Return [x, y] of the center of cell containing provided text 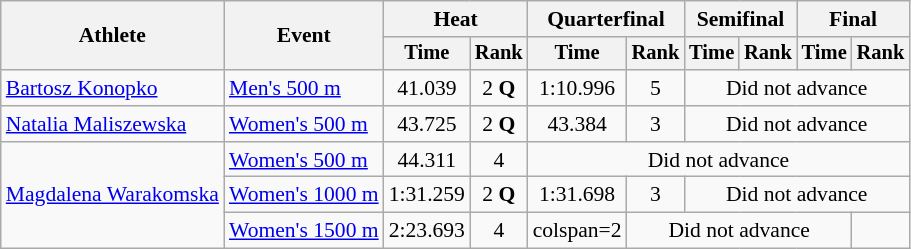
44.311 [427, 160]
43.384 [578, 124]
Heat [456, 19]
2:23.693 [427, 231]
Event [304, 36]
Athlete [112, 36]
43.725 [427, 124]
Men's 500 m [304, 88]
Final [853, 19]
Women's 1000 m [304, 195]
Semifinal [740, 19]
Quarterfinal [606, 19]
1:10.996 [578, 88]
colspan=2 [578, 231]
41.039 [427, 88]
1:31.698 [578, 195]
5 [656, 88]
Magdalena Warakomska [112, 196]
1:31.259 [427, 195]
Bartosz Konopko [112, 88]
Women's 1500 m [304, 231]
Natalia Maliszewska [112, 124]
